Pinpoint the cell where the given text exists, returning its (X, Y) midpoint coordinate. 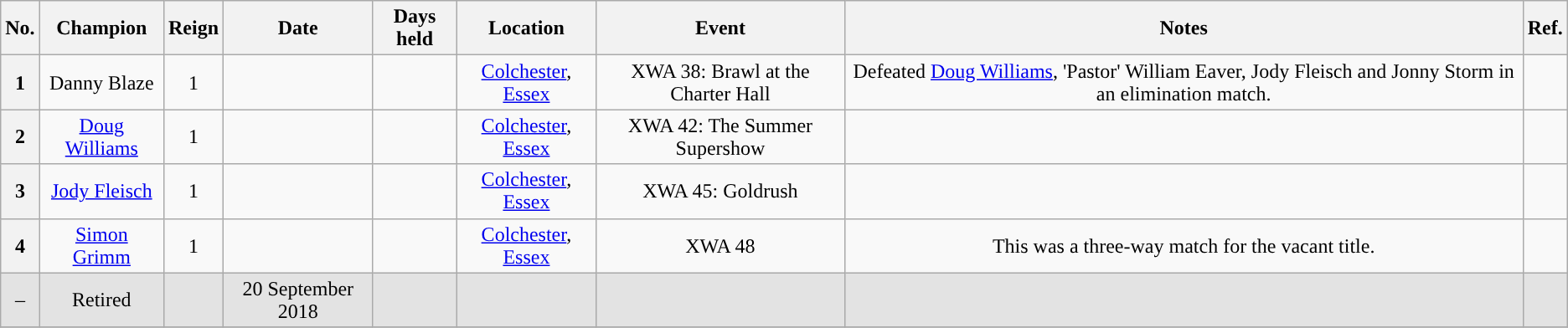
Date (298, 28)
3 (20, 191)
Retired (101, 300)
Simon Grimm (101, 246)
Doug Williams (101, 137)
Defeated Doug Williams, 'Pastor' William Eaver, Jody Fleisch and Jonny Storm in an elimination match. (1184, 82)
XWA 45: Goldrush (720, 191)
XWA 42: The Summer Supershow (720, 137)
This was a three-way match for the vacant title. (1184, 246)
Jody Fleisch (101, 191)
– (20, 300)
Event (720, 28)
20 September 2018 (298, 300)
No. (20, 28)
2 (20, 137)
4 (20, 246)
Danny Blaze (101, 82)
Champion (101, 28)
Notes (1184, 28)
XWA 48 (720, 246)
Location (526, 28)
Ref. (1545, 28)
Reign (193, 28)
Days held (415, 28)
XWA 38: Brawl at the Charter Hall (720, 82)
